Provide the (x, y) coordinate of the cell's center where the given text is located.  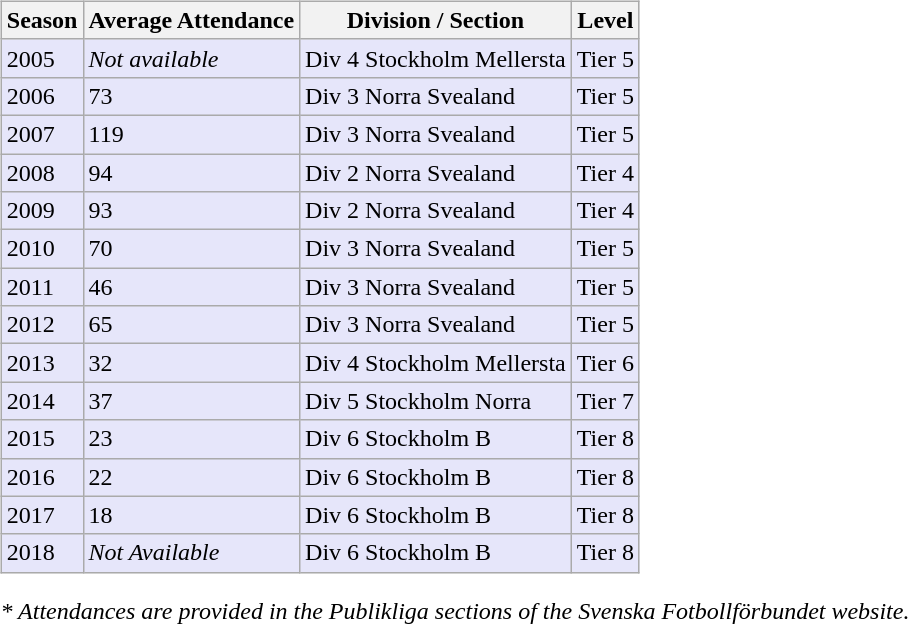
Level (605, 20)
Div 5 Stockholm Norra (436, 401)
2016 (42, 477)
70 (192, 249)
23 (192, 439)
119 (192, 134)
2007 (42, 134)
Not available (192, 58)
2014 (42, 401)
2010 (42, 249)
2011 (42, 287)
2008 (42, 173)
Tier 6 (605, 363)
Average Attendance (192, 20)
94 (192, 173)
2005 (42, 58)
2012 (42, 325)
18 (192, 515)
2017 (42, 515)
32 (192, 363)
2009 (42, 211)
Tier 7 (605, 401)
Division / Section (436, 20)
22 (192, 477)
2006 (42, 96)
Not Available (192, 553)
2015 (42, 439)
37 (192, 401)
93 (192, 211)
Season (42, 20)
46 (192, 287)
2013 (42, 363)
2018 (42, 553)
73 (192, 96)
65 (192, 325)
